Extract the [x, y] coordinate from the center of the cell holding the provided text.  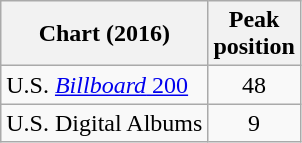
U.S. Billboard 200 [104, 85]
48 [254, 85]
U.S. Digital Albums [104, 123]
Chart (2016) [104, 34]
9 [254, 123]
Peakposition [254, 34]
